Return (X, Y) of the center of cell containing provided text 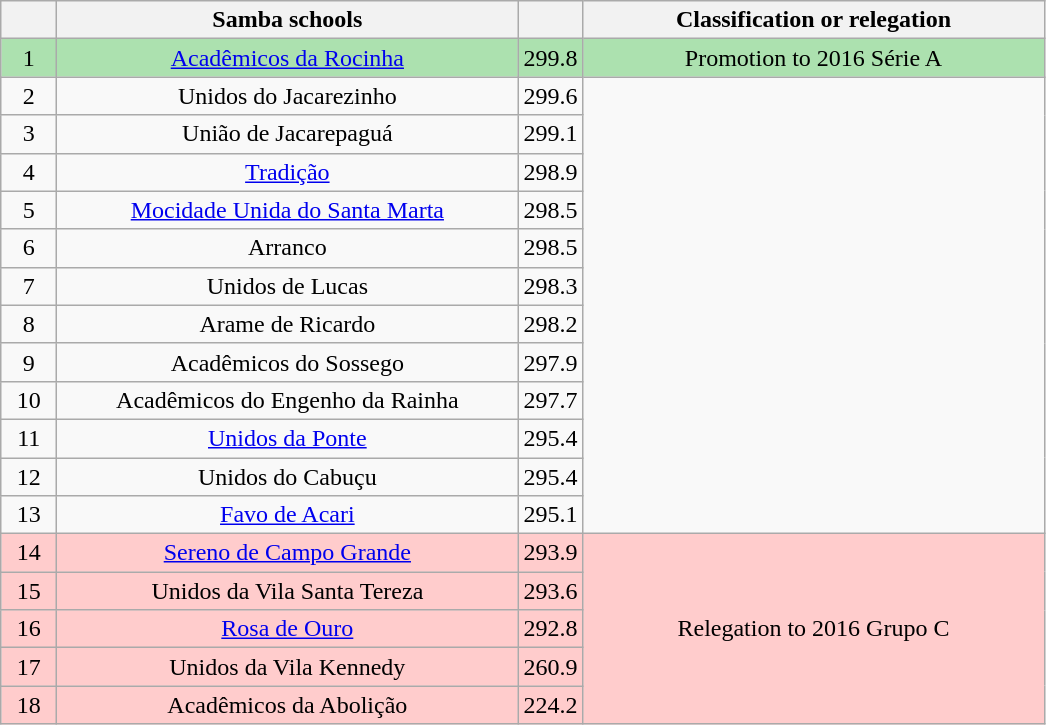
1 (29, 58)
260.9 (550, 667)
4 (29, 172)
6 (29, 248)
224.2 (550, 705)
Promotion to 2016 Série A (814, 58)
298.2 (550, 324)
Acadêmicos da Abolição (288, 705)
União de Jacarepaguá (288, 134)
10 (29, 400)
3 (29, 134)
299.8 (550, 58)
8 (29, 324)
Acadêmicos da Rocinha (288, 58)
293.9 (550, 553)
Samba schools (288, 20)
11 (29, 438)
Arame de Ricardo (288, 324)
298.9 (550, 172)
299.1 (550, 134)
Rosa de Ouro (288, 629)
Sereno de Campo Grande (288, 553)
Arranco (288, 248)
297.7 (550, 400)
15 (29, 591)
295.1 (550, 515)
14 (29, 553)
2 (29, 96)
293.6 (550, 591)
299.6 (550, 96)
Acadêmicos do Sossego (288, 362)
7 (29, 286)
298.3 (550, 286)
Classification or relegation (814, 20)
Mocidade Unida do Santa Marta (288, 210)
12 (29, 477)
Unidos do Jacarezinho (288, 96)
Favo de Acari (288, 515)
Unidos do Cabuçu (288, 477)
Acadêmicos do Engenho da Rainha (288, 400)
Relegation to 2016 Grupo C (814, 629)
5 (29, 210)
Unidos de Lucas (288, 286)
Tradição (288, 172)
16 (29, 629)
Unidos da Vila Kennedy (288, 667)
Unidos da Ponte (288, 438)
292.8 (550, 629)
17 (29, 667)
18 (29, 705)
Unidos da Vila Santa Tereza (288, 591)
297.9 (550, 362)
9 (29, 362)
13 (29, 515)
